Scan for the cell matching the given text and deliver its [x, y] coordinate at center. 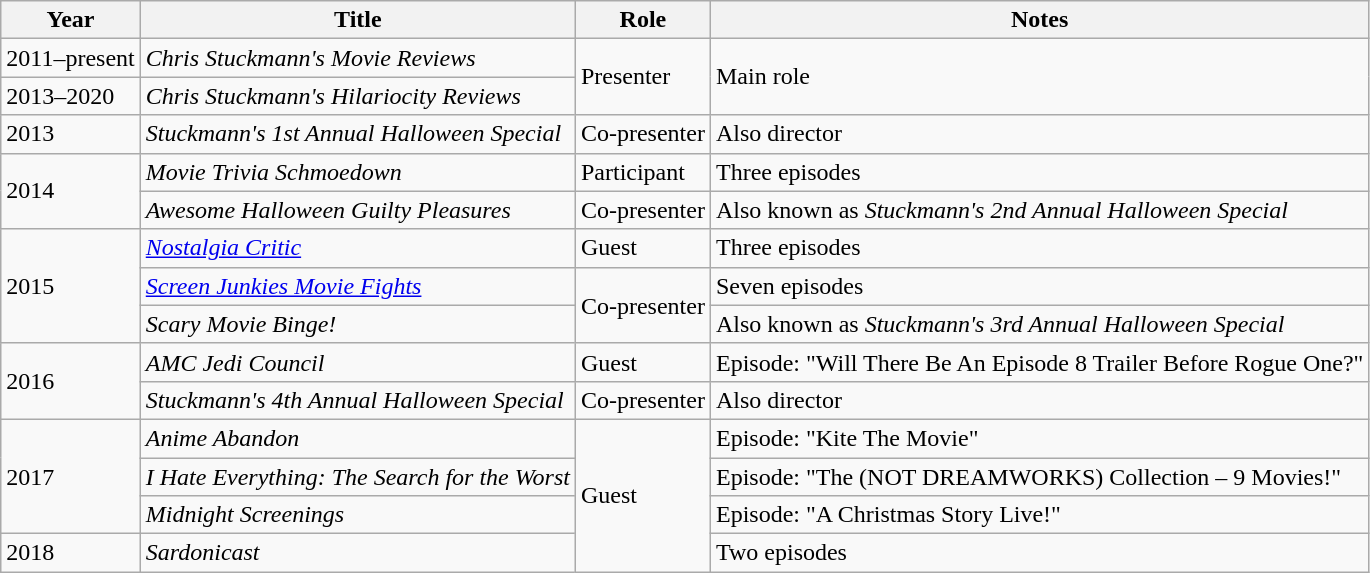
Scary Movie Binge! [358, 324]
Participant [642, 172]
Title [358, 20]
2015 [70, 286]
2014 [70, 191]
Anime Abandon [358, 438]
Awesome Halloween Guilty Pleasures [358, 210]
2013 [70, 134]
Also known as Stuckmann's 3rd Annual Halloween Special [1039, 324]
2011–present [70, 58]
2016 [70, 381]
2013–2020 [70, 96]
Stuckmann's 1st Annual Halloween Special [358, 134]
Two episodes [1039, 553]
2017 [70, 476]
I Hate Everything: The Search for the Worst [358, 477]
Screen Junkies Movie Fights [358, 286]
Notes [1039, 20]
Episode: "Will There Be An Episode 8 Trailer Before Rogue One?" [1039, 362]
Midnight Screenings [358, 515]
Movie Trivia Schmoedown [358, 172]
Also known as Stuckmann's 2nd Annual Halloween Special [1039, 210]
Year [70, 20]
AMC Jedi Council [358, 362]
Episode: "Kite The Movie" [1039, 438]
Chris Stuckmann's Hilariocity Reviews [358, 96]
Role [642, 20]
Nostalgia Critic [358, 248]
2018 [70, 553]
Episode: "A Christmas Story Live!" [1039, 515]
Stuckmann's 4th Annual Halloween Special [358, 400]
Seven episodes [1039, 286]
Sardonicast [358, 553]
Episode: "The (NOT DREAMWORKS) Collection – 9 Movies!" [1039, 477]
Main role [1039, 77]
Presenter [642, 77]
Chris Stuckmann's Movie Reviews [358, 58]
